Capture the cell that displays the provided text and extract its [x, y] central coordinate. 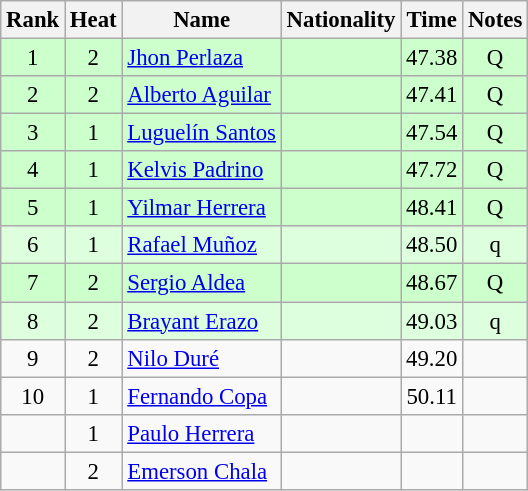
Nilo Duré [202, 358]
Paulo Herrera [202, 433]
Yilmar Herrera [202, 208]
4 [33, 170]
Brayant Erazo [202, 321]
47.72 [432, 170]
Sergio Aldea [202, 283]
7 [33, 283]
Nationality [340, 20]
10 [33, 396]
Fernando Copa [202, 396]
48.67 [432, 283]
Emerson Chala [202, 471]
5 [33, 208]
50.11 [432, 396]
Heat [94, 20]
47.41 [432, 95]
Rafael Muñoz [202, 245]
3 [33, 133]
9 [33, 358]
48.50 [432, 245]
Jhon Perlaza [202, 58]
48.41 [432, 208]
Kelvis Padrino [202, 170]
47.54 [432, 133]
49.03 [432, 321]
Notes [496, 20]
8 [33, 321]
Luguelín Santos [202, 133]
6 [33, 245]
49.20 [432, 358]
Time [432, 20]
Rank [33, 20]
Alberto Aguilar [202, 95]
47.38 [432, 58]
Name [202, 20]
